Provide the (x, y) coordinate of the cell's center where the given text is located.  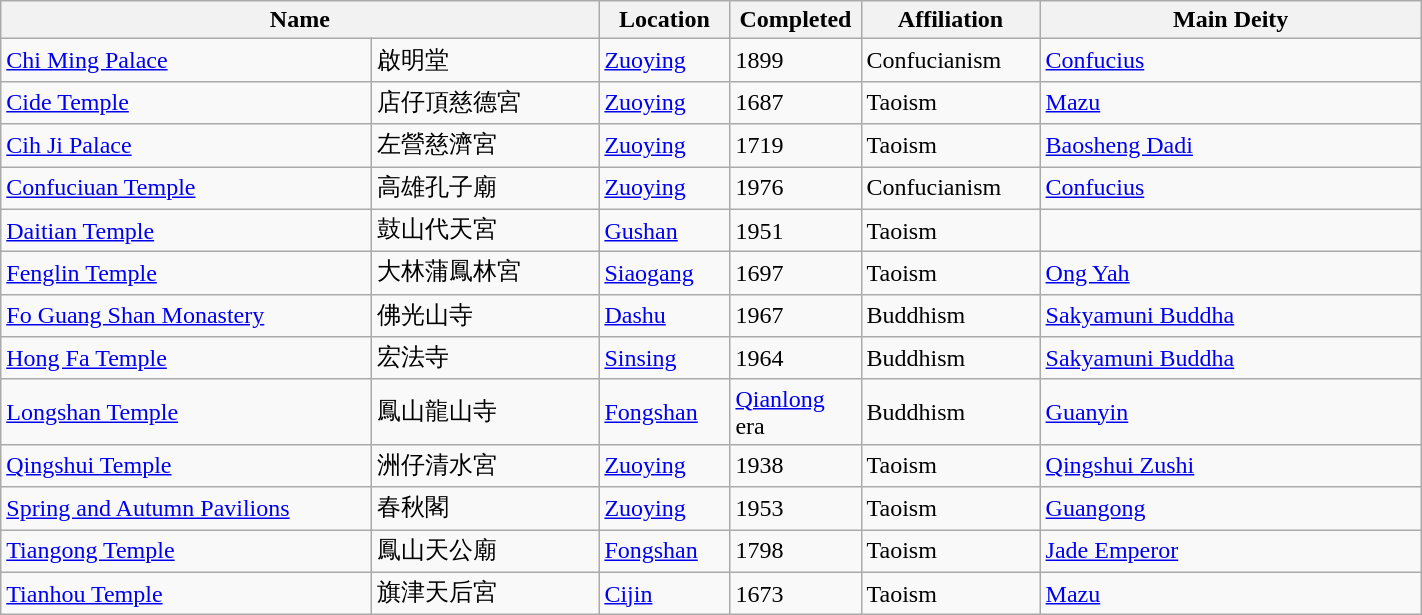
店仔頂慈德宮 (486, 102)
1687 (796, 102)
Jade Emperor (1230, 552)
Siaogang (664, 274)
Confuciuan Temple (186, 188)
Qianlong era (796, 412)
Cijin (664, 594)
Dashu (664, 316)
佛光山寺 (486, 316)
1719 (796, 146)
Qingshui Zushi (1230, 466)
鳳山天公廟 (486, 552)
大林蒲鳳林宮 (486, 274)
Guangong (1230, 508)
Completed (796, 20)
Fo Guang Shan Monastery (186, 316)
Cide Temple (186, 102)
春秋閣 (486, 508)
啟明堂 (486, 60)
Guanyin (1230, 412)
1976 (796, 188)
Longshan Temple (186, 412)
1673 (796, 594)
Affiliation (950, 20)
Ong Yah (1230, 274)
1967 (796, 316)
洲仔清水宮 (486, 466)
左營慈濟宮 (486, 146)
Main Deity (1230, 20)
Tianhou Temple (186, 594)
高雄孔子廟 (486, 188)
Sinsing (664, 358)
Daitian Temple (186, 230)
Fenglin Temple (186, 274)
1964 (796, 358)
鼓山代天宮 (486, 230)
Qingshui Temple (186, 466)
1953 (796, 508)
Gushan (664, 230)
1899 (796, 60)
Hong Fa Temple (186, 358)
Baosheng Dadi (1230, 146)
Location (664, 20)
宏法寺 (486, 358)
旗津天后宮 (486, 594)
1798 (796, 552)
Tiangong Temple (186, 552)
1697 (796, 274)
1951 (796, 230)
Name (300, 20)
1938 (796, 466)
Chi Ming Palace (186, 60)
Spring and Autumn Pavilions (186, 508)
Cih Ji Palace (186, 146)
鳳山龍山寺 (486, 412)
